Provide the [x, y] coordinate of the cell's center where the given text is located.  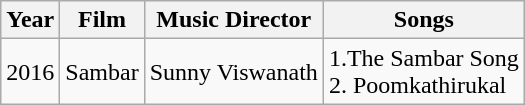
Music Director [234, 20]
Sunny Viswanath [234, 72]
Songs [424, 20]
Sambar [102, 72]
Film [102, 20]
2016 [30, 72]
Year [30, 20]
1.The Sambar Song2. Poomkathirukal [424, 72]
